Extract the [x, y] coordinate from the center of the cell holding the provided text.  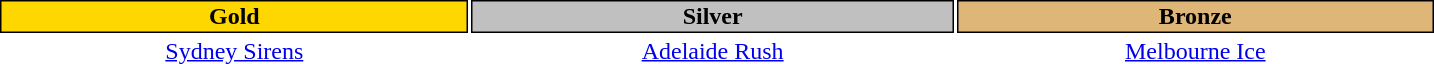
Gold [234, 16]
Bronze [1196, 16]
Silver [713, 16]
